From the cell containing the given text, extract its center point as (X, Y) coordinate. 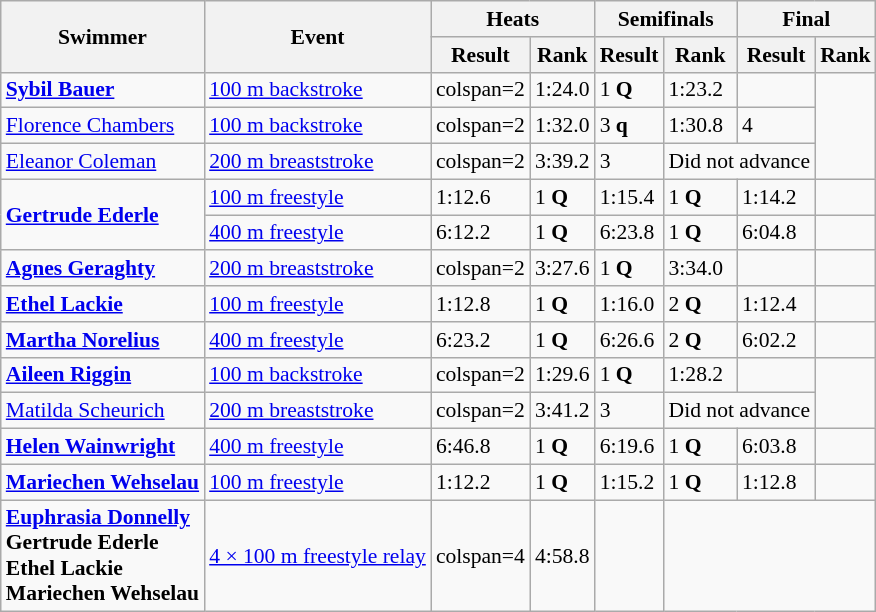
1:23.2 (700, 90)
Euphrasia Donnelly Gertrude Ederle Ethel Lackie Mariechen Wehselau (102, 556)
Gertrude Ederle (102, 214)
Helen Wainwright (102, 447)
1:15.4 (630, 197)
6:03.8 (776, 447)
Sybil Bauer (102, 90)
3 q (630, 126)
Heats (513, 19)
6:23.2 (480, 340)
3:39.2 (562, 162)
1:12.2 (480, 482)
4 × 100 m freestyle relay (318, 556)
1:28.2 (700, 375)
Semifinals (666, 19)
1:32.0 (562, 126)
1:12.4 (776, 304)
6:46.8 (480, 447)
4 (776, 126)
colspan=4 (480, 556)
Ethel Lackie (102, 304)
6:19.6 (630, 447)
1:29.6 (562, 375)
6:02.2 (776, 340)
6:12.2 (480, 233)
Agnes Geraghty (102, 269)
Swimmer (102, 36)
6:04.8 (776, 233)
Martha Norelius (102, 340)
Florence Chambers (102, 126)
1:14.2 (776, 197)
Aileen Riggin (102, 375)
Mariechen Wehselau (102, 482)
3:41.2 (562, 411)
1:16.0 (630, 304)
3:27.6 (562, 269)
Event (318, 36)
Final (806, 19)
6:26.6 (630, 340)
1:30.8 (700, 126)
3:34.0 (700, 269)
Matilda Scheurich (102, 411)
1:12.6 (480, 197)
4:58.8 (562, 556)
6:23.8 (630, 233)
1:24.0 (562, 90)
Eleanor Coleman (102, 162)
1:15.2 (630, 482)
